Return the (x, y) coordinate for the center point of the cell that contains the specified text.  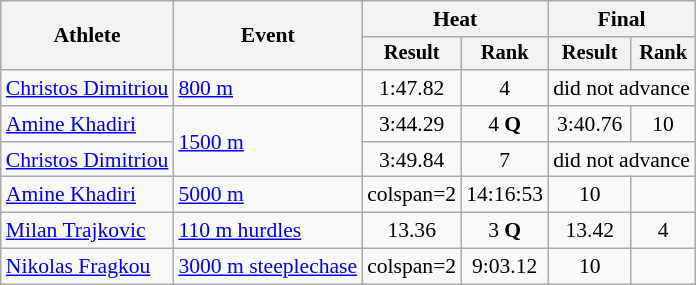
Nikolas Fragkou (88, 267)
3:49.84 (412, 160)
Event (268, 36)
13.36 (412, 231)
800 m (268, 88)
1500 m (268, 142)
Athlete (88, 36)
3 Q (504, 231)
13.42 (590, 231)
5000 m (268, 195)
3:40.76 (590, 124)
7 (504, 160)
Heat (455, 19)
110 m hurdles (268, 231)
4 Q (504, 124)
3:44.29 (412, 124)
14:16:53 (504, 195)
9:03.12 (504, 267)
Final (622, 19)
Milan Trajkovic (88, 231)
1:47.82 (412, 88)
3000 m steeplechase (268, 267)
